Detect which cell encompasses the target text, then output its (X, Y) center coordinate. 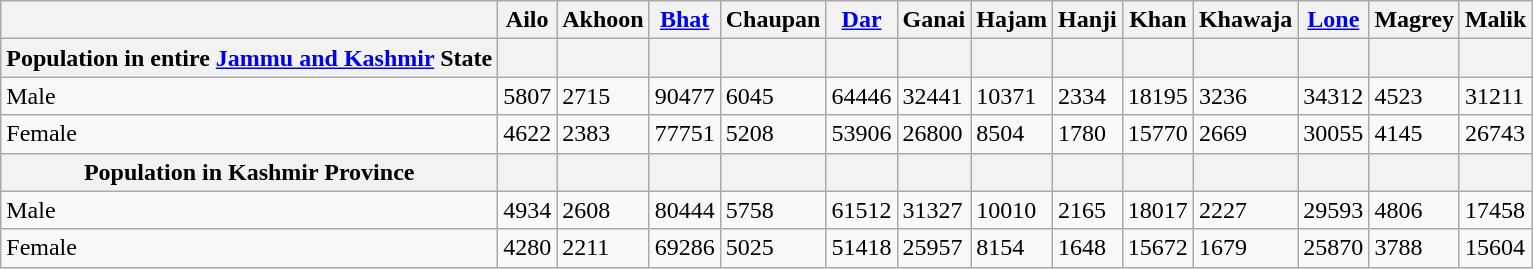
Ganai (934, 20)
1648 (1088, 248)
Hajam (1012, 20)
5025 (773, 248)
5758 (773, 210)
Akhoon (603, 20)
Magrey (1414, 20)
2165 (1088, 210)
30055 (1334, 134)
Lone (1334, 20)
29593 (1334, 210)
Dar (862, 20)
26743 (1495, 134)
Khan (1158, 20)
1679 (1245, 248)
80444 (684, 210)
2715 (603, 96)
2669 (1245, 134)
31211 (1495, 96)
61512 (862, 210)
25957 (934, 248)
34312 (1334, 96)
90477 (684, 96)
Khawaja (1245, 20)
Population in Kashmir Province (250, 172)
2383 (603, 134)
4622 (528, 134)
3788 (1414, 248)
26800 (934, 134)
25870 (1334, 248)
8154 (1012, 248)
Ailo (528, 20)
18195 (1158, 96)
15604 (1495, 248)
Malik (1495, 20)
6045 (773, 96)
77751 (684, 134)
4280 (528, 248)
5807 (528, 96)
Hanji (1088, 20)
1780 (1088, 134)
69286 (684, 248)
4523 (1414, 96)
51418 (862, 248)
53906 (862, 134)
2227 (1245, 210)
31327 (934, 210)
4934 (528, 210)
15770 (1158, 134)
Chaupan (773, 20)
8504 (1012, 134)
15672 (1158, 248)
2334 (1088, 96)
10371 (1012, 96)
Bhat (684, 20)
17458 (1495, 210)
4806 (1414, 210)
32441 (934, 96)
2608 (603, 210)
10010 (1012, 210)
18017 (1158, 210)
3236 (1245, 96)
5208 (773, 134)
2211 (603, 248)
64446 (862, 96)
4145 (1414, 134)
Population in entire Jammu and Kashmir State (250, 58)
